Scan for the cell matching the given text and deliver its [X, Y] coordinate at center. 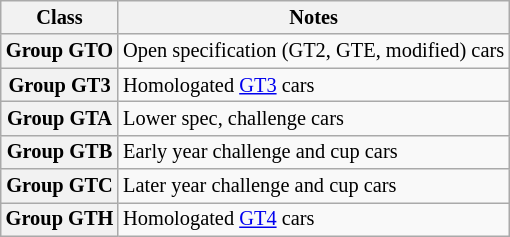
Open specification (GT2, GTE, modified) cars [314, 51]
Group GTA [60, 118]
Group GTO [60, 51]
Later year challenge and cup cars [314, 186]
Lower spec, challenge cars [314, 118]
Homologated GT3 cars [314, 85]
Group GTB [60, 152]
Notes [314, 17]
Group GT3 [60, 85]
Homologated GT4 cars [314, 219]
Class [60, 17]
Group GTC [60, 186]
Early year challenge and cup cars [314, 152]
Group GTH [60, 219]
